Determine the [X, Y] coordinate at the center of the cell enclosing the given text.  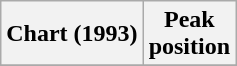
Peakposition [189, 34]
Chart (1993) [72, 34]
